Find where the given text appears and provide that cell's center as (x, y) coordinate. 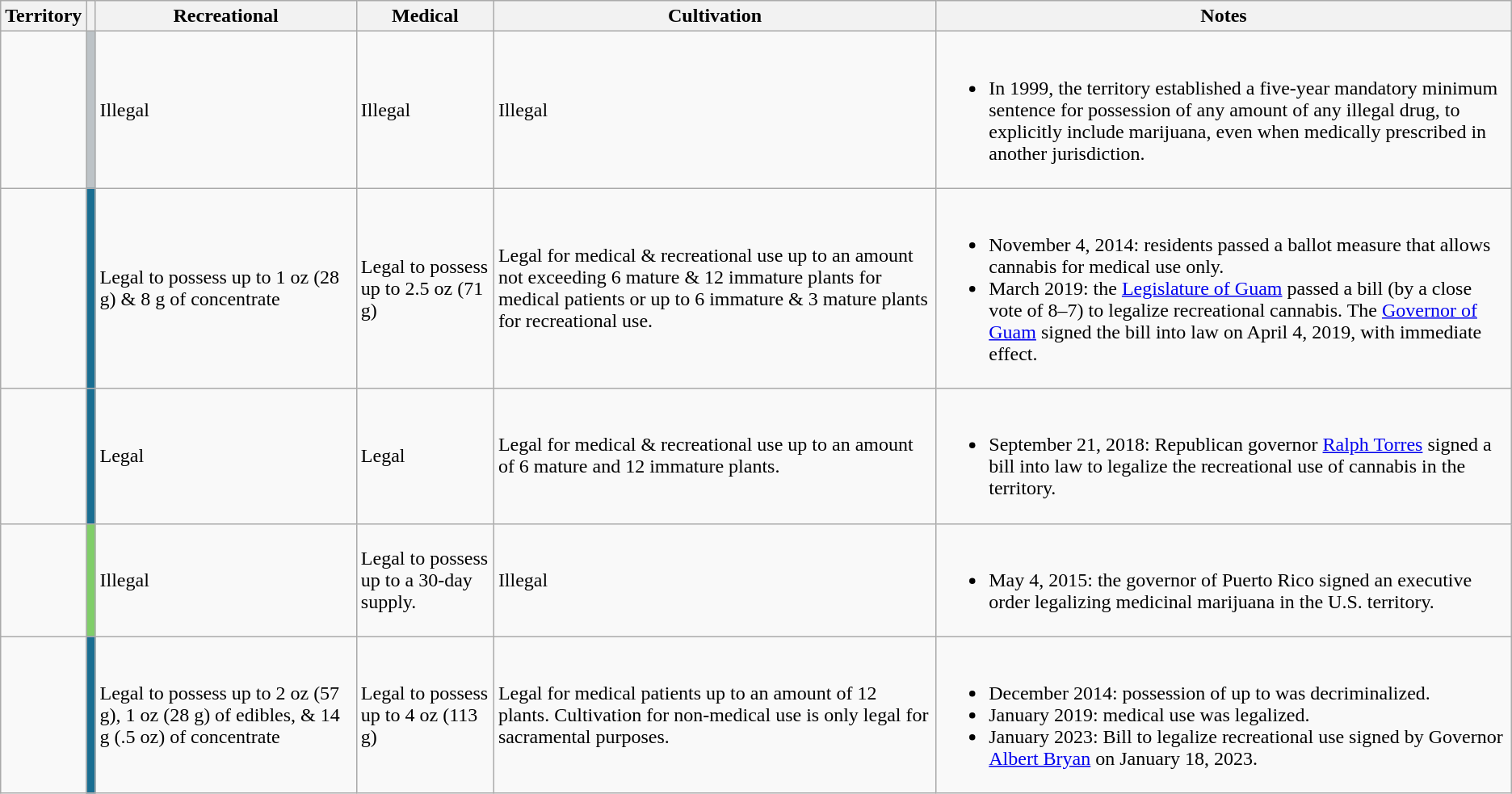
Legal to possess up to 2 oz (57 g), 1 oz (28 g) of edibles, & 14 g (.5 oz) of concentrate (226, 715)
Territory (44, 16)
Legal to possess up to 2.5 oz (71 g) (425, 288)
Notes (1224, 16)
Medical (425, 16)
Cultivation (714, 16)
Legal for medical patients up to an amount of 12 plants. Cultivation for non-medical use is only legal for sacramental purposes. (714, 715)
September 21, 2018: Republican governor Ralph Torres signed a bill into law to legalize the recreational use of cannabis in the territory. (1224, 456)
Legal to possess up to 4 oz (113 g) (425, 715)
May 4, 2015: the governor of Puerto Rico signed an executive order legalizing medicinal marijuana in the U.S. territory. (1224, 580)
Legal to possess up to a 30-day supply. (425, 580)
Legal to possess up to 1 oz (28 g) & 8 g of concentrate (226, 288)
Legal for medical & recreational use up to an amount of 6 mature and 12 immature plants. (714, 456)
Recreational (226, 16)
